Output the (x, y) coordinate of the center of the cell containing the given text.  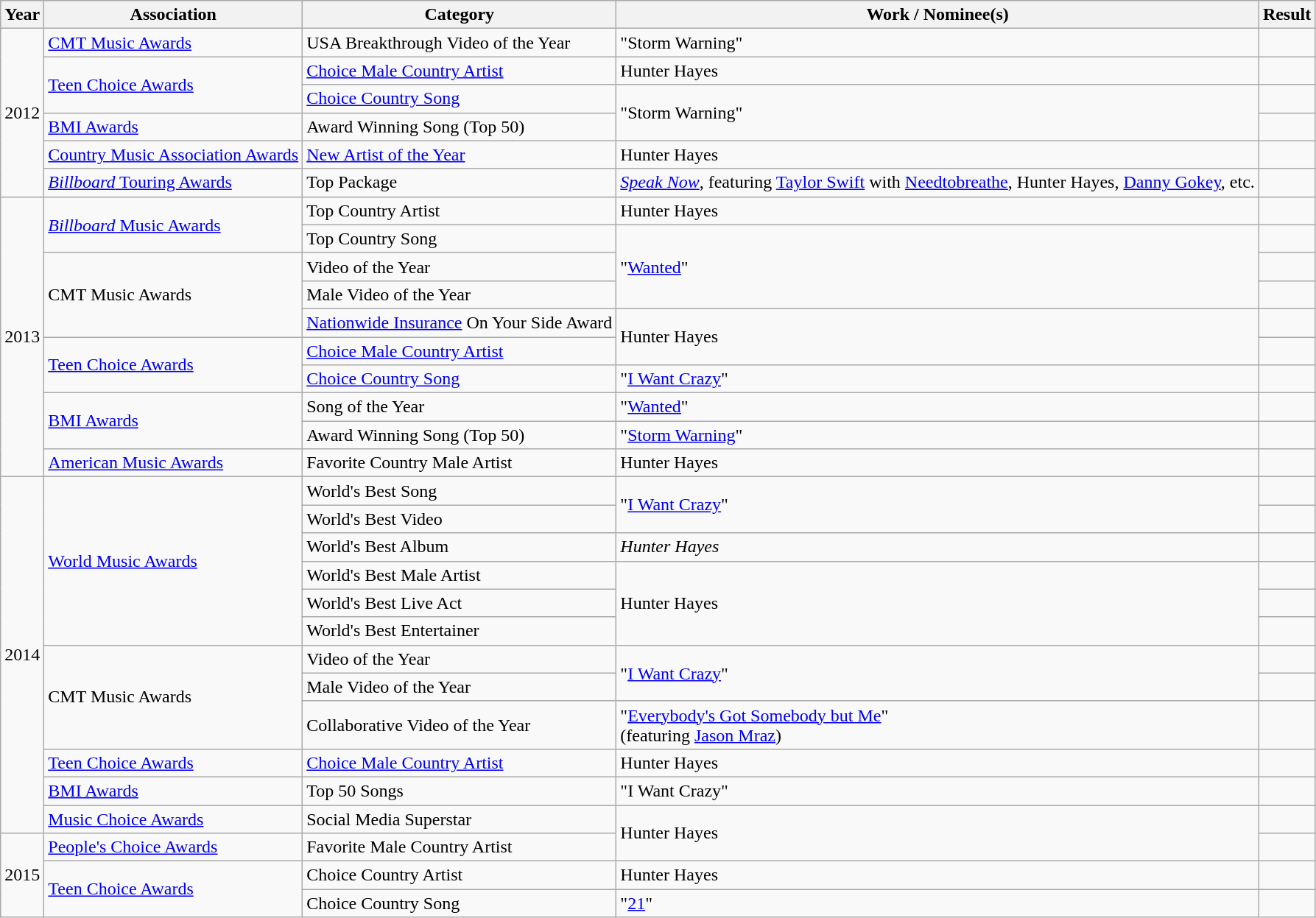
Billboard Music Awards (174, 225)
World Music Awards (174, 561)
Favorite Country Male Artist (460, 463)
2012 (22, 113)
2015 (22, 875)
Top Country Song (460, 239)
Music Choice Awards (174, 819)
World's Best Live Act (460, 603)
Category (460, 15)
Nationwide Insurance On Your Side Award (460, 322)
"21" (938, 903)
Favorite Male Country Artist (460, 847)
World's Best Song (460, 491)
Work / Nominee(s) (938, 15)
Top Package (460, 183)
USA Breakthrough Video of the Year (460, 43)
Association (174, 15)
Song of the Year (460, 407)
World's Best Male Artist (460, 575)
Social Media Superstar (460, 819)
Collaborative Video of the Year (460, 724)
Year (22, 15)
Choice Country Artist (460, 875)
Billboard Touring Awards (174, 183)
People's Choice Awards (174, 847)
Top Country Artist (460, 211)
"Everybody's Got Somebody but Me"(featuring Jason Mraz) (938, 724)
Result (1287, 15)
2013 (22, 337)
Top 50 Songs (460, 791)
Country Music Association Awards (174, 155)
World's Best Album (460, 547)
American Music Awards (174, 463)
2014 (22, 655)
World's Best Video (460, 519)
World's Best Entertainer (460, 631)
New Artist of the Year (460, 155)
Speak Now, featuring Taylor Swift with Needtobreathe, Hunter Hayes, Danny Gokey, etc. (938, 183)
